Provide the (x, y) coordinate of the cell's center where the given text is located.  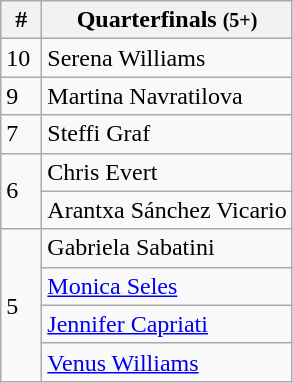
Martina Navratilova (167, 96)
Arantxa Sánchez Vicario (167, 210)
# (22, 20)
5 (22, 305)
Chris Evert (167, 172)
Quarterfinals (5+) (167, 20)
7 (22, 134)
Serena Williams (167, 58)
9 (22, 96)
Jennifer Capriati (167, 324)
Monica Seles (167, 286)
Venus Williams (167, 362)
Steffi Graf (167, 134)
6 (22, 191)
Gabriela Sabatini (167, 248)
10 (22, 58)
